Search for the cell housing the specified text and yield its [x, y] center coordinate. 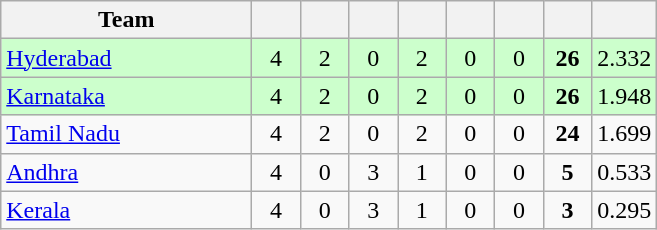
5 [568, 172]
Andhra [126, 172]
0.533 [624, 172]
0.295 [624, 210]
Karnataka [126, 96]
Kerala [126, 210]
1.948 [624, 96]
2.332 [624, 58]
Hyderabad [126, 58]
Team [126, 20]
Tamil Nadu [126, 134]
1.699 [624, 134]
24 [568, 134]
